Capture the cell that displays the provided text and extract its (x, y) central coordinate. 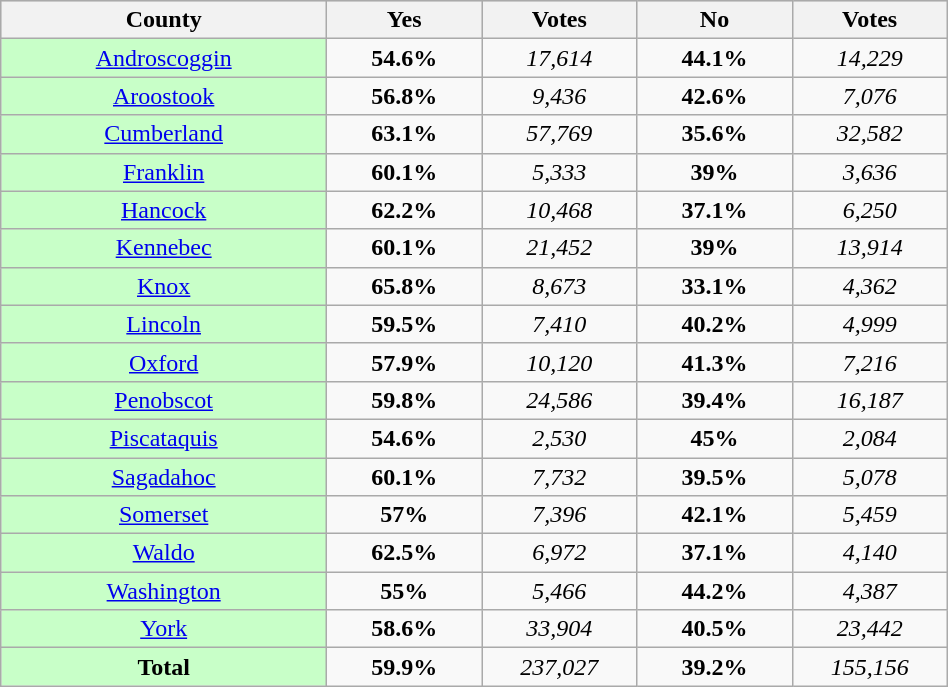
Penobscot (164, 400)
7,216 (870, 362)
62.5% (404, 553)
Total (164, 667)
Sagadahoc (164, 477)
62.2% (404, 210)
33.1% (714, 286)
Oxford (164, 362)
2,084 (870, 438)
57% (404, 515)
7,732 (560, 477)
16,187 (870, 400)
57.9% (404, 362)
2,530 (560, 438)
Waldo (164, 553)
57,769 (560, 134)
Somerset (164, 515)
7,076 (870, 96)
8,673 (560, 286)
42.1% (714, 515)
Kennebec (164, 248)
5,333 (560, 172)
40.5% (714, 629)
39.4% (714, 400)
24,586 (560, 400)
32,582 (870, 134)
21,452 (560, 248)
33,904 (560, 629)
41.3% (714, 362)
35.6% (714, 134)
65.8% (404, 286)
6,250 (870, 210)
23,442 (870, 629)
4,362 (870, 286)
Cumberland (164, 134)
3,636 (870, 172)
17,614 (560, 58)
No (714, 20)
42.6% (714, 96)
Yes (404, 20)
Franklin (164, 172)
Hancock (164, 210)
14,229 (870, 58)
Piscataquis (164, 438)
40.2% (714, 324)
39.5% (714, 477)
Washington (164, 591)
7,410 (560, 324)
9,436 (560, 96)
58.6% (404, 629)
13,914 (870, 248)
10,120 (560, 362)
7,396 (560, 515)
59.9% (404, 667)
56.8% (404, 96)
County (164, 20)
55% (404, 591)
5,459 (870, 515)
4,387 (870, 591)
237,027 (560, 667)
39.2% (714, 667)
6,972 (560, 553)
155,156 (870, 667)
63.1% (404, 134)
Androscoggin (164, 58)
59.8% (404, 400)
10,468 (560, 210)
Knox (164, 286)
45% (714, 438)
5,078 (870, 477)
4,140 (870, 553)
44.1% (714, 58)
5,466 (560, 591)
4,999 (870, 324)
44.2% (714, 591)
York (164, 629)
59.5% (404, 324)
Aroostook (164, 96)
Lincoln (164, 324)
